Detect which cell encompasses the target text, then output its [x, y] center coordinate. 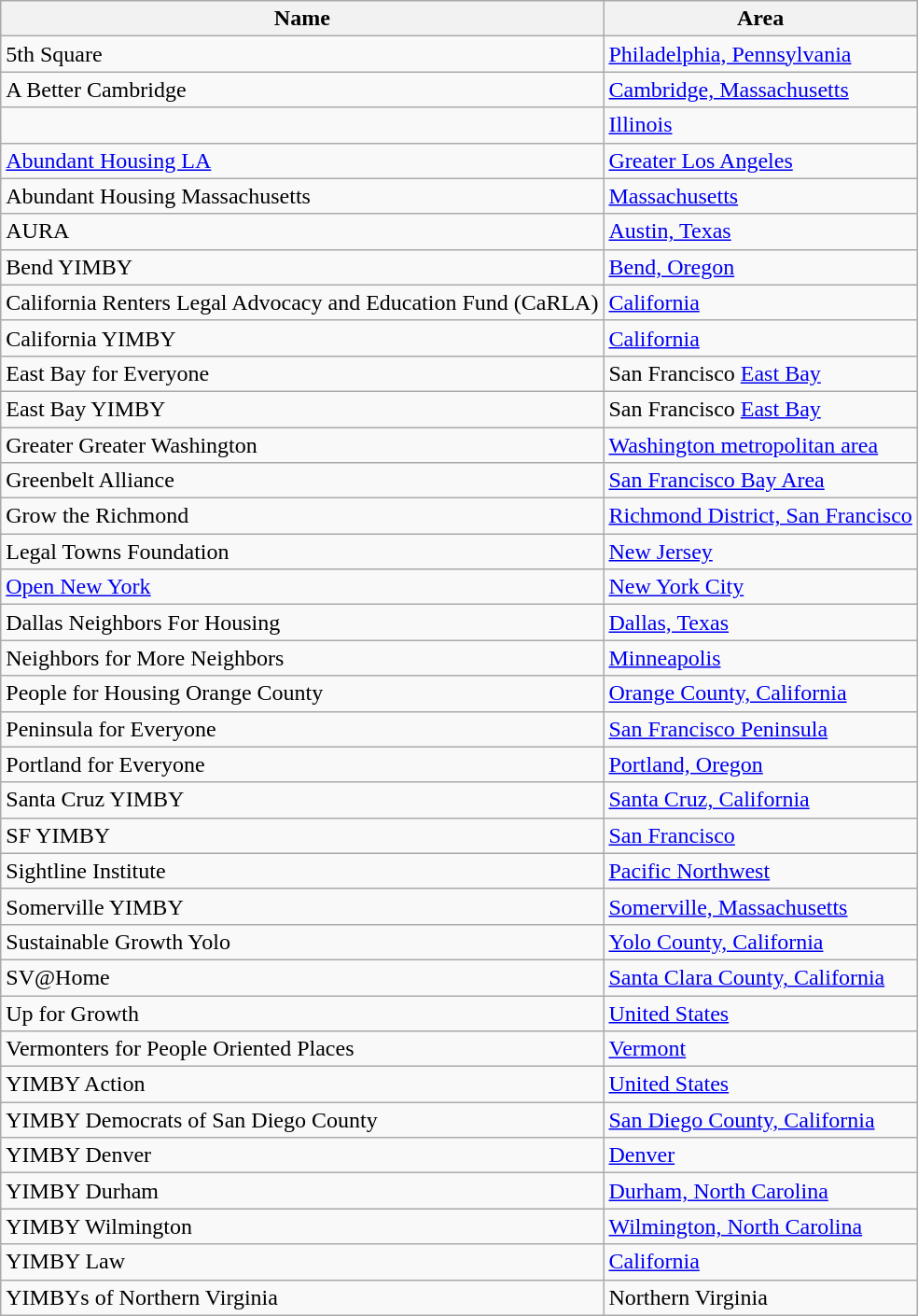
East Bay for Everyone [302, 373]
Massachusetts [760, 196]
Wilmington, North Carolina [760, 1226]
YIMBYs of Northern Virginia [302, 1297]
Dallas Neighbors For Housing [302, 623]
Vermonters for People Oriented Places [302, 1049]
California YIMBY [302, 338]
Somerville, Massachusetts [760, 906]
Dallas, Texas [760, 623]
Portland for Everyone [302, 764]
Abundant Housing Massachusetts [302, 196]
Minneapolis [760, 658]
YIMBY Wilmington [302, 1226]
Neighbors for More Neighbors [302, 658]
Austin, Texas [760, 231]
San Francisco Bay Area [760, 481]
Vermont [760, 1049]
Pacific Northwest [760, 871]
Portland, Oregon [760, 764]
California Renters Legal Advocacy and Education Fund (CaRLA) [302, 302]
New Jersey [760, 552]
Northern Virginia [760, 1297]
YIMBY Durham [302, 1191]
YIMBY Denver [302, 1155]
Somerville YIMBY [302, 906]
Abundant Housing LA [302, 161]
Richmond District, San Francisco [760, 516]
5th Square [302, 54]
Sightline Institute [302, 871]
Up for Growth [302, 1013]
Washington metropolitan area [760, 445]
Santa Cruz YIMBY [302, 800]
Open New York [302, 587]
A Better Cambridge [302, 90]
SV@Home [302, 977]
AURA [302, 231]
YIMBY Democrats of San Diego County [302, 1120]
Bend YIMBY [302, 267]
YIMBY Law [302, 1262]
Yolo County, California [760, 942]
Cambridge, Massachusetts [760, 90]
Greater Los Angeles [760, 161]
Grow the Richmond [302, 516]
Legal Towns Foundation [302, 552]
Durham, North Carolina [760, 1191]
Bend, Oregon [760, 267]
SF YIMBY [302, 835]
Denver [760, 1155]
Greater Greater Washington [302, 445]
Name [302, 19]
Peninsula for Everyone [302, 729]
East Bay YIMBY [302, 409]
Orange County, California [760, 693]
Santa Cruz, California [760, 800]
New York City [760, 587]
San Francisco Peninsula [760, 729]
Illinois [760, 125]
Sustainable Growth Yolo [302, 942]
YIMBY Action [302, 1085]
San Francisco [760, 835]
Santa Clara County, California [760, 977]
People for Housing Orange County [302, 693]
Greenbelt Alliance [302, 481]
Area [760, 19]
Philadelphia, Pennsylvania [760, 54]
San Diego County, California [760, 1120]
